Determine the (X, Y) coordinate at the center of the cell enclosing the given text.  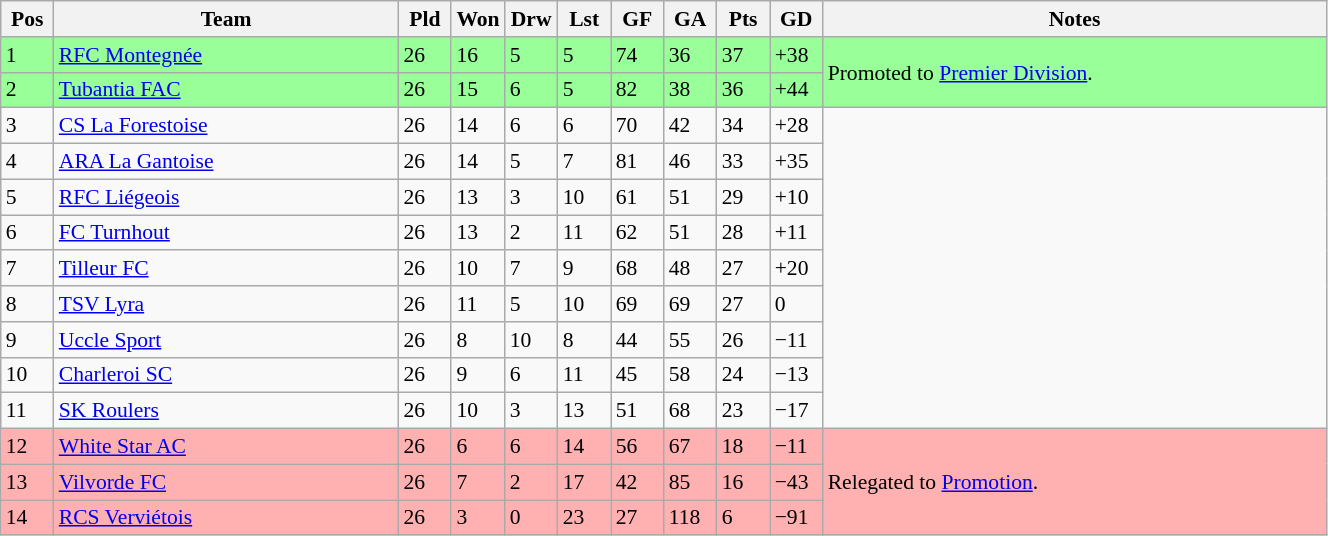
74 (638, 55)
RFC Liégeois (226, 197)
SK Roulers (226, 411)
Uccle Sport (226, 340)
45 (638, 375)
82 (638, 90)
+20 (796, 269)
ARA La Gantoise (226, 162)
61 (638, 197)
17 (584, 482)
GA (690, 19)
1 (28, 55)
33 (744, 162)
Promoted to Premier Division. (1075, 72)
56 (638, 447)
Pos (28, 19)
RCS Verviétois (226, 518)
Tilleur FC (226, 269)
55 (690, 340)
24 (744, 375)
4 (28, 162)
+10 (796, 197)
44 (638, 340)
−91 (796, 518)
FC Turnhout (226, 233)
Tubantia FAC (226, 90)
58 (690, 375)
Charleroi SC (226, 375)
46 (690, 162)
+28 (796, 126)
Drw (532, 19)
−17 (796, 411)
Relegated to Promotion. (1075, 482)
+38 (796, 55)
12 (28, 447)
38 (690, 90)
Notes (1075, 19)
67 (690, 447)
29 (744, 197)
+11 (796, 233)
TSV Lyra (226, 304)
Won (478, 19)
GD (796, 19)
81 (638, 162)
Team (226, 19)
28 (744, 233)
RFC Montegnée (226, 55)
Pts (744, 19)
62 (638, 233)
White Star AC (226, 447)
−13 (796, 375)
118 (690, 518)
48 (690, 269)
Pld (424, 19)
18 (744, 447)
34 (744, 126)
85 (690, 482)
−43 (796, 482)
37 (744, 55)
+44 (796, 90)
GF (638, 19)
Vilvorde FC (226, 482)
15 (478, 90)
CS La Forestoise (226, 126)
70 (638, 126)
Lst (584, 19)
+35 (796, 162)
